Return the (X, Y) coordinate for the center point of the cell that contains the specified text.  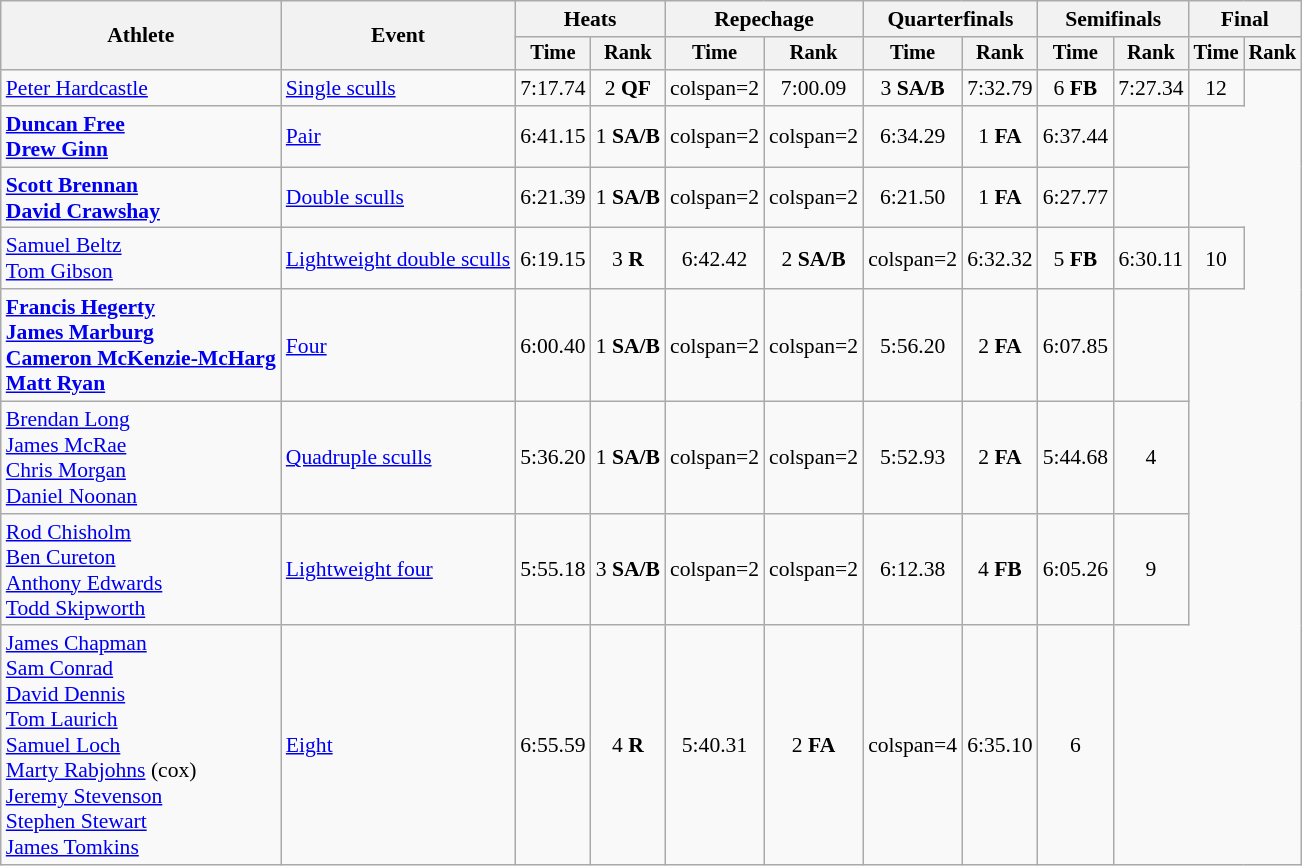
Brendan LongJames McRaeChris MorganDaniel Noonan (141, 458)
Final (1245, 19)
Peter Hardcastle (141, 88)
Rod ChisholmBen CuretonAnthony EdwardsTodd Skipworth (141, 570)
2 SA/B (814, 258)
Quadruple sculls (398, 458)
Repechage (764, 19)
7:00.09 (814, 88)
Semifinals (1114, 19)
6:55.59 (552, 746)
5:40.31 (714, 746)
6:35.10 (1000, 746)
7:32.79 (1000, 88)
4 R (628, 746)
6:19.15 (552, 258)
Event (398, 36)
6 (1076, 746)
Duncan FreeDrew Ginn (141, 136)
Francis HegertyJames MarburgCameron McKenzie-McHargMatt Ryan (141, 345)
Quarterfinals (950, 19)
6:05.26 (1076, 570)
Samuel BeltzTom Gibson (141, 258)
6:07.85 (1076, 345)
Scott BrennanDavid Crawshay (141, 198)
6:27.77 (1076, 198)
10 (1216, 258)
5:36.20 (552, 458)
Lightweight four (398, 570)
5:56.20 (912, 345)
7:17.74 (552, 88)
5:52.93 (912, 458)
4 (1150, 458)
Double sculls (398, 198)
6:00.40 (552, 345)
5:44.68 (1076, 458)
4 FB (1000, 570)
6:12.38 (912, 570)
6:34.29 (912, 136)
6:42.42 (714, 258)
6 FB (1076, 88)
7:27.34 (1150, 88)
6:32.32 (1000, 258)
Eight (398, 746)
Single sculls (398, 88)
2 QF (628, 88)
6:21.50 (912, 198)
Heats (590, 19)
6:37.44 (1076, 136)
9 (1150, 570)
6:30.11 (1150, 258)
5:55.18 (552, 570)
Four (398, 345)
12 (1216, 88)
Athlete (141, 36)
James ChapmanSam ConradDavid DennisTom LaurichSamuel LochMarty Rabjohns (cox)Jeremy StevensonStephen StewartJames Tomkins (141, 746)
6:21.39 (552, 198)
colspan=4 (912, 746)
5 FB (1076, 258)
Lightweight double sculls (398, 258)
6:41.15 (552, 136)
Pair (398, 136)
3 R (628, 258)
